Detect which cell encompasses the target text, then output its [X, Y] center coordinate. 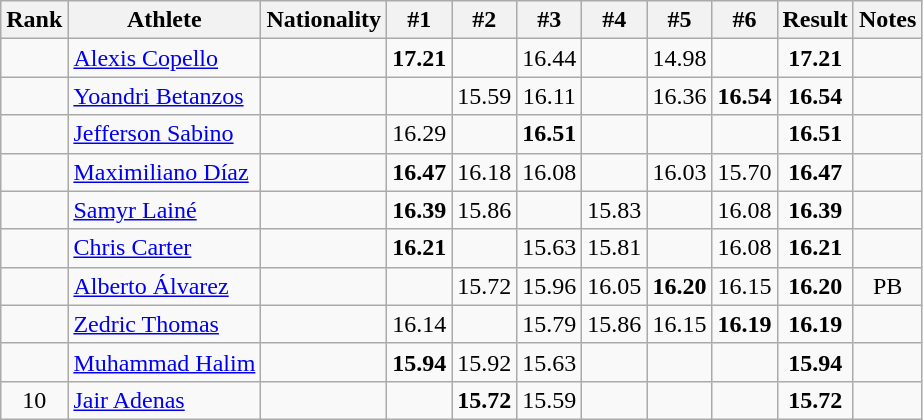
15.96 [550, 286]
#4 [614, 20]
16.36 [680, 96]
16.11 [550, 96]
#2 [484, 20]
#3 [550, 20]
16.05 [614, 286]
PB [887, 286]
15.83 [614, 210]
15.92 [484, 362]
16.29 [420, 134]
Yoandri Betanzos [164, 96]
16.03 [680, 172]
Nationality [324, 20]
#1 [420, 20]
15.79 [550, 324]
16.18 [484, 172]
Chris Carter [164, 248]
15.81 [614, 248]
Athlete [164, 20]
Jefferson Sabino [164, 134]
#5 [680, 20]
Maximiliano Díaz [164, 172]
Jair Adenas [164, 400]
10 [34, 400]
14.98 [680, 58]
15.70 [744, 172]
Notes [887, 20]
16.44 [550, 58]
Muhammad Halim [164, 362]
#6 [744, 20]
Alberto Álvarez [164, 286]
Samyr Lainé [164, 210]
Zedric Thomas [164, 324]
Alexis Copello [164, 58]
Rank [34, 20]
Result [815, 20]
16.14 [420, 324]
